Capture the cell that displays the provided text and extract its [x, y] central coordinate. 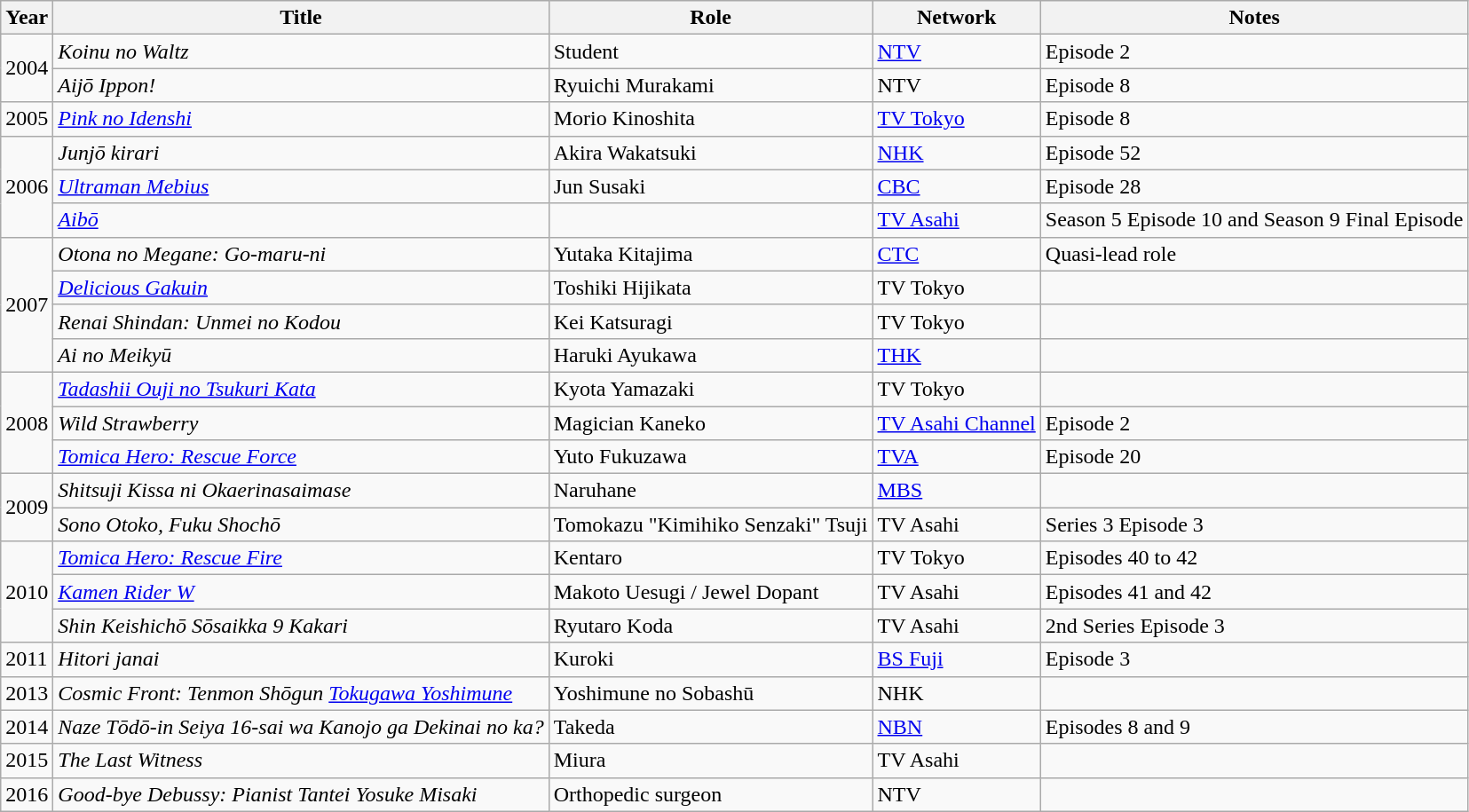
Aibō [301, 220]
Haruki Ayukawa [710, 355]
Episodes 41 and 42 [1254, 592]
THK [957, 355]
Hitori janai [301, 659]
Ultraman Mebius [301, 186]
Episodes 40 to 42 [1254, 558]
2nd Series Episode 3 [1254, 626]
Episode 20 [1254, 457]
Takeda [710, 727]
Kei Katsuragi [710, 321]
Akira Wakatsuki [710, 153]
Kyota Yamazaki [710, 389]
Season 5 Episode 10 and Season 9 Final Episode [1254, 220]
Orthopedic surgeon [710, 794]
Morio Kinoshita [710, 119]
Network [957, 18]
CTC [957, 254]
Episode 52 [1254, 153]
Year [27, 18]
Ryutaro Koda [710, 626]
Otona no Megane: Go-maru-ni [301, 254]
Tadashii Ouji no Tsukuri Kata [301, 389]
Pink no Idenshi [301, 119]
2011 [27, 659]
Kentaro [710, 558]
Role [710, 18]
2010 [27, 592]
Title [301, 18]
2006 [27, 186]
Good-bye Debussy: Pianist Tantei Yosuke Misaki [301, 794]
2016 [27, 794]
TV Asahi Channel [957, 423]
Ai no Meikyū [301, 355]
Junjō kirari [301, 153]
Quasi-lead role [1254, 254]
2015 [27, 761]
NBN [957, 727]
Magician Kaneko [710, 423]
Tomica Hero: Rescue Force [301, 457]
Miura [710, 761]
The Last Witness [301, 761]
BS Fuji [957, 659]
Naruhane [710, 491]
Episodes 8 and 9 [1254, 727]
Renai Shindan: Unmei no Kodou [301, 321]
Shitsuji Kissa ni Okaerinasaimase [301, 491]
Cosmic Front: Tenmon Shōgun Tokugawa Yoshimune [301, 693]
2007 [27, 304]
2009 [27, 508]
Student [710, 51]
Naze Tōdō-in Seiya 16-sai wa Kanojo ga Dekinai no ka? [301, 727]
Wild Strawberry [301, 423]
Episode 3 [1254, 659]
2004 [27, 68]
CBC [957, 186]
Shin Keishichō Sōsaikka 9 Kakari [301, 626]
Yutaka Kitajima [710, 254]
Koinu no Waltz [301, 51]
Kuroki [710, 659]
Tomica Hero: Rescue Fire [301, 558]
Jun Susaki [710, 186]
MBS [957, 491]
Delicious Gakuin [301, 288]
Tomokazu "Kimihiko Senzaki" Tsuji [710, 524]
Sono Otoko, Fuku Shochō [301, 524]
2008 [27, 422]
Aijō Ippon! [301, 85]
2014 [27, 727]
Notes [1254, 18]
2005 [27, 119]
TVA [957, 457]
Episode 28 [1254, 186]
Makoto Uesugi / Jewel Dopant [710, 592]
Toshiki Hijikata [710, 288]
Series 3 Episode 3 [1254, 524]
Yoshimune no Sobashū [710, 693]
Ryuichi Murakami [710, 85]
2013 [27, 693]
Yuto Fukuzawa [710, 457]
Kamen Rider W [301, 592]
